Scan for the cell matching the given text and deliver its (x, y) coordinate at center. 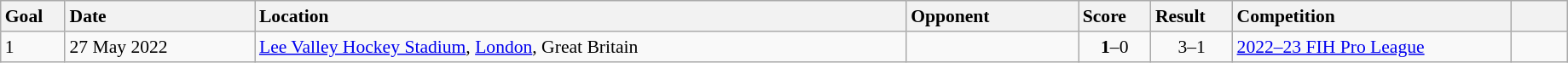
Goal (33, 16)
Score (1115, 16)
1 (33, 47)
2022–23 FIH Pro League (1373, 47)
Competition (1373, 16)
3–1 (1192, 47)
1–0 (1115, 47)
27 May 2022 (159, 47)
Location (581, 16)
Result (1192, 16)
Date (159, 16)
Lee Valley Hockey Stadium, London, Great Britain (581, 47)
Opponent (992, 16)
